Pinpoint the cell where the given text exists, returning its (x, y) midpoint coordinate. 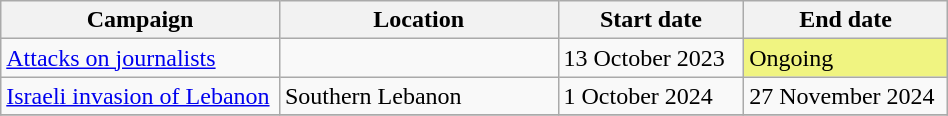
Southern Lebanon (418, 96)
27 November 2024 (846, 96)
Ongoing (846, 58)
1 October 2024 (651, 96)
End date (846, 20)
Attacks on journalists (140, 58)
Israeli invasion of Lebanon (140, 96)
Location (418, 20)
Campaign (140, 20)
Start date (651, 20)
13 October 2023 (651, 58)
